Scan for the cell matching the given text and deliver its (x, y) coordinate at center. 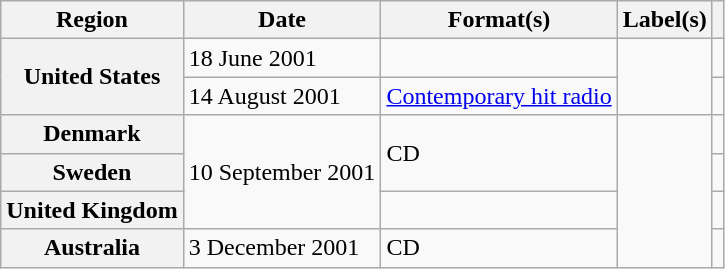
Region (92, 20)
Date (282, 20)
18 June 2001 (282, 58)
14 August 2001 (282, 96)
10 September 2001 (282, 172)
Format(s) (499, 20)
United Kingdom (92, 210)
Contemporary hit radio (499, 96)
3 December 2001 (282, 248)
United States (92, 77)
Sweden (92, 172)
Australia (92, 248)
Denmark (92, 134)
Label(s) (664, 20)
